Scan for the cell matching the given text and deliver its [X, Y] coordinate at center. 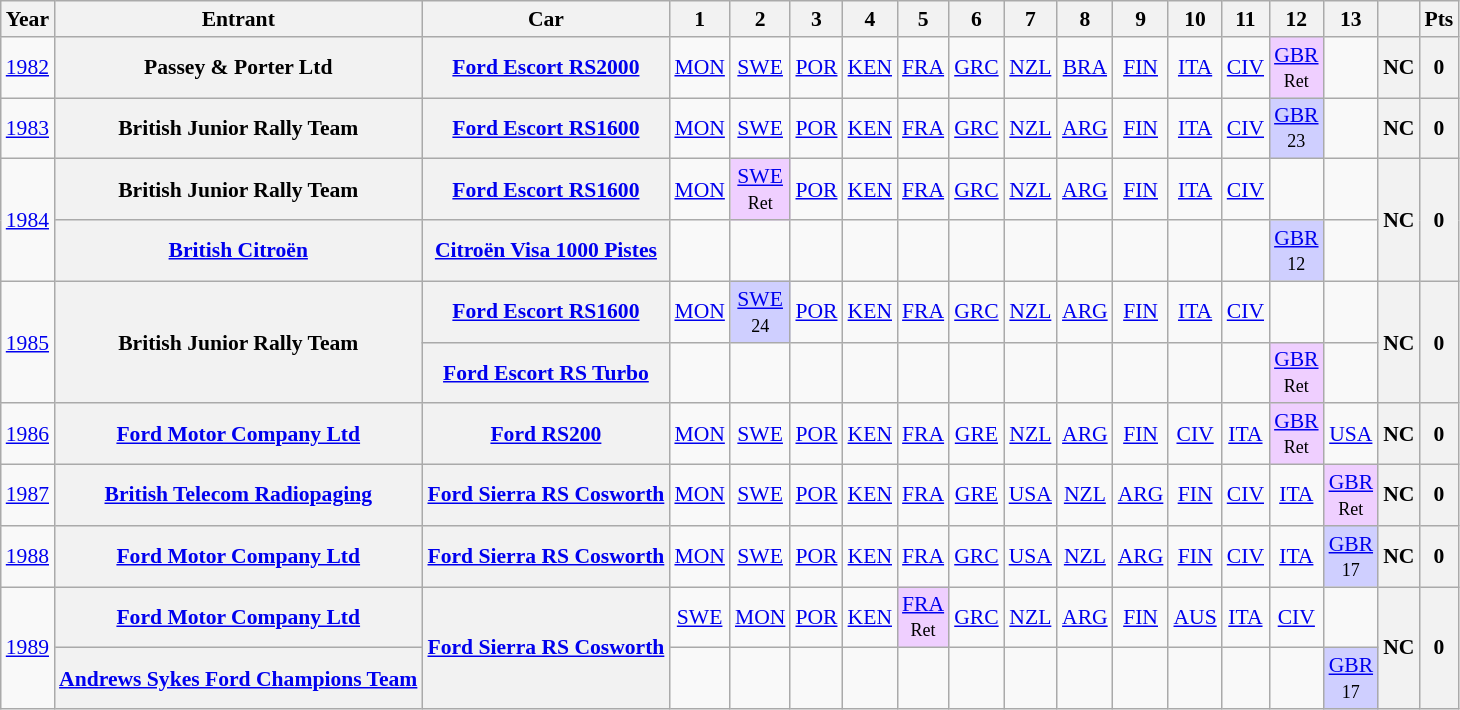
BRA [1085, 68]
Year [28, 19]
Ford Escort RS Turbo [546, 372]
1982 [28, 68]
Car [546, 19]
SWE24 [760, 312]
SWERet [760, 190]
1989 [28, 648]
12 [1296, 19]
4 [870, 19]
9 [1141, 19]
Pts [1438, 19]
Ford RS200 [546, 434]
7 [1030, 19]
AUS [1194, 618]
1984 [28, 220]
FRARet [923, 618]
Entrant [238, 19]
Andrews Sykes Ford Champions Team [238, 678]
10 [1194, 19]
British Citroën [238, 250]
13 [1352, 19]
6 [976, 19]
Citroën Visa 1000 Pistes [546, 250]
GBR12 [1296, 250]
1983 [28, 128]
1985 [28, 342]
1988 [28, 556]
British Telecom Radiopaging [238, 496]
8 [1085, 19]
1986 [28, 434]
3 [816, 19]
5 [923, 19]
11 [1246, 19]
GBR23 [1296, 128]
1987 [28, 496]
Ford Escort RS2000 [546, 68]
2 [760, 19]
Passey & Porter Ltd [238, 68]
1 [700, 19]
